Extract the (X, Y) coordinate from the center of the cell holding the provided text.  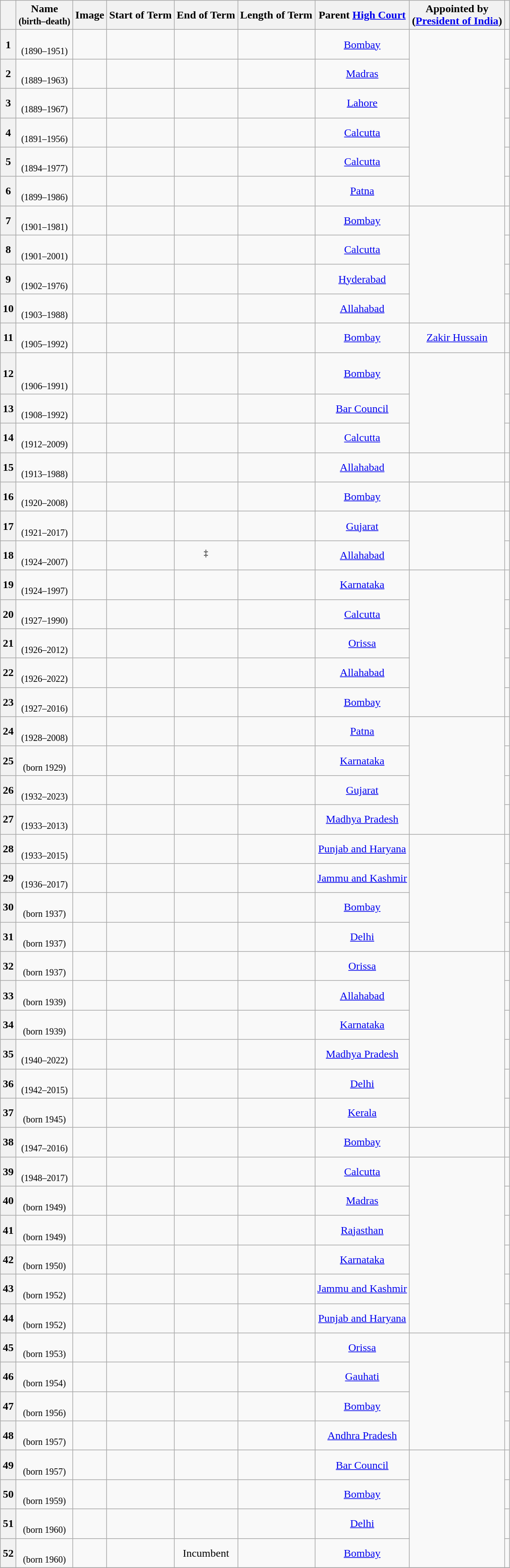
11 (8, 337)
Gauhati (362, 1377)
27 (8, 819)
25 (8, 760)
16 (8, 497)
(1927–1990) (44, 614)
(1889–1967) (44, 103)
40 (8, 1200)
48 (8, 1436)
‡ (206, 556)
Incumbent (206, 1553)
10 (8, 308)
(1901–2001) (44, 250)
46 (8, 1377)
2 (8, 74)
(1921–2017) (44, 526)
20 (8, 614)
14 (8, 438)
49 (8, 1465)
Parent High Court (362, 15)
(1912–2009) (44, 438)
(1926–2022) (44, 673)
(1924–2007) (44, 556)
Length of Term (276, 15)
19 (8, 584)
(born 1954) (44, 1377)
(1933–2015) (44, 849)
(1891–1956) (44, 133)
(1899–1986) (44, 191)
(born 1929) (44, 760)
Hyderabad (362, 279)
35 (8, 1054)
(1926–2012) (44, 643)
(1947–2016) (44, 1142)
47 (8, 1406)
(1928–2008) (44, 731)
37 (8, 1113)
41 (8, 1230)
13 (8, 409)
(1908–1992) (44, 409)
12 (8, 373)
9 (8, 279)
26 (8, 790)
(1932–2023) (44, 790)
(1942–2015) (44, 1083)
(born 1950) (44, 1259)
(1889–1963) (44, 74)
1 (8, 44)
Zakir Hussain (457, 337)
33 (8, 996)
8 (8, 250)
38 (8, 1142)
3 (8, 103)
Kerala (362, 1113)
Appointed by(President of India) (457, 15)
15 (8, 467)
28 (8, 849)
Lahore (362, 103)
7 (8, 220)
17 (8, 526)
51 (8, 1523)
5 (8, 161)
52 (8, 1553)
(1905–1992) (44, 337)
(born 1956) (44, 1406)
(1901–1981) (44, 220)
18 (8, 556)
(1927–2016) (44, 702)
(1924–1997) (44, 584)
43 (8, 1289)
(1902–1976) (44, 279)
34 (8, 1025)
(1936–2017) (44, 878)
(1906–1991) (44, 373)
24 (8, 731)
29 (8, 878)
45 (8, 1347)
30 (8, 907)
21 (8, 643)
(1920–2008) (44, 497)
(born 1945) (44, 1113)
Rajasthan (362, 1230)
(born 1959) (44, 1494)
(1940–2022) (44, 1054)
31 (8, 937)
(1948–2017) (44, 1172)
(born 1953) (44, 1347)
Image (89, 15)
Start of Term (140, 15)
Andhra Pradesh (362, 1436)
39 (8, 1172)
42 (8, 1259)
End of Term (206, 15)
4 (8, 133)
44 (8, 1318)
32 (8, 966)
36 (8, 1083)
22 (8, 673)
(1894–1977) (44, 161)
6 (8, 191)
(1903–1988) (44, 308)
23 (8, 702)
(1890–1951) (44, 44)
50 (8, 1494)
(1913–1988) (44, 467)
(1933–2013) (44, 819)
Name(birth–death) (44, 15)
